Extract the [X, Y] coordinate from the center of the cell holding the provided text.  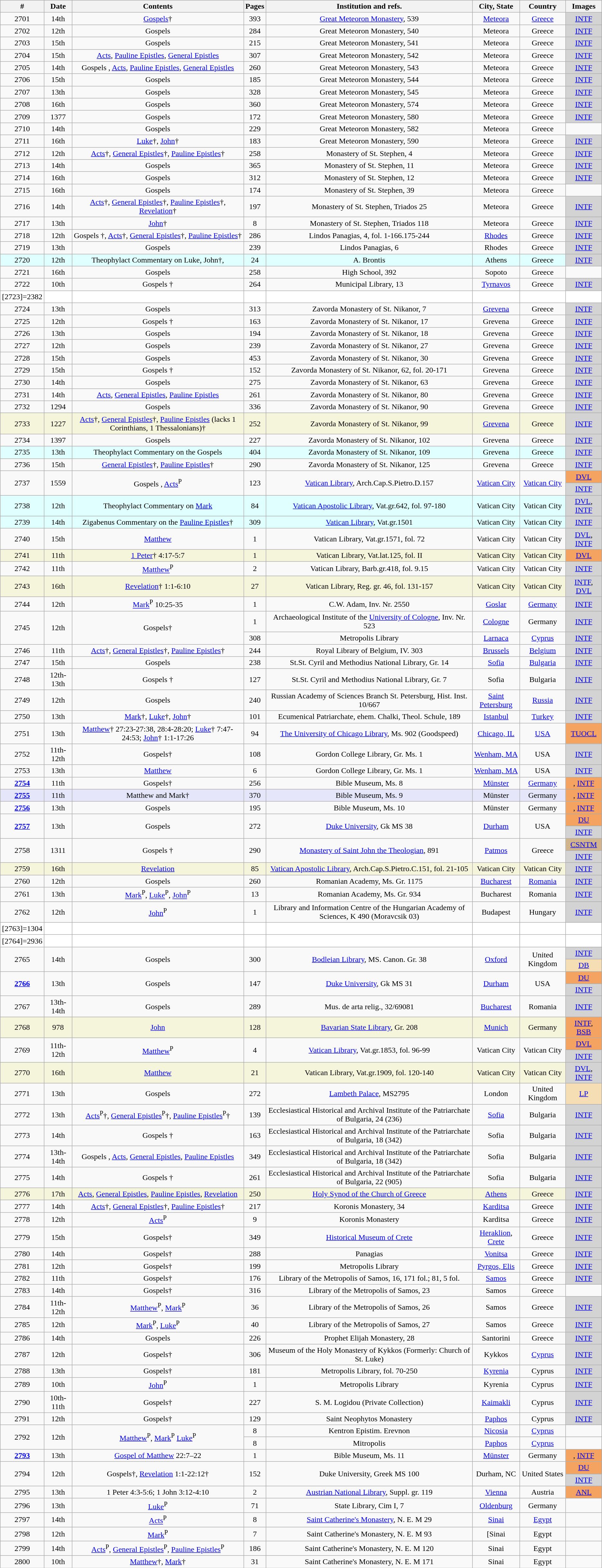
Prophet Elijah Monastery, 28 [369, 1338]
MatthewP, MarkP [158, 1307]
2795 [23, 1492]
Santorini [496, 1338]
Belgium [543, 650]
2734 [23, 440]
Zavorda Monastery of St. Nikanor, 30 [369, 358]
St.St. Cyril and Methodius National Library, Gr. 14 [369, 663]
Monastery of Saint John the Theologian, 891 [369, 851]
453 [255, 358]
2776 [23, 1194]
2770 [23, 1073]
Cologne [496, 622]
2791 [23, 1419]
289 [255, 1006]
Great Meteoron Monastery, 582 [369, 129]
A. Brontis [369, 260]
Lindos Panagias, 4, fol. 1-166.175-244 [369, 235]
Bible Museum, Ms. 10 [369, 807]
Heraklion, Crete [496, 1237]
2772 [23, 1114]
2746 [23, 650]
Great Meteoron Monastery, 540 [369, 31]
Monastery of St. Stephen, Triados 118 [369, 223]
Theophylact Commentary on Mark [158, 506]
2753 [23, 771]
Zavorda Monastery of St. Nikanor, 18 [369, 333]
336 [255, 407]
85 [255, 869]
MarkP, LukeP [158, 1325]
2750 [23, 717]
Vatican Apostolic Library, Vat.gr.642, fol. 97-180 [369, 506]
2717 [23, 223]
Great Meteoron Monastery, 544 [369, 80]
Kentron Epistim. Erevnon [369, 1431]
2706 [23, 80]
2779 [23, 1237]
2710 [23, 129]
2744 [23, 604]
2742 [23, 569]
2729 [23, 370]
Koronis Monastery [369, 1220]
Library of the Metropolis of Samos, 16, 171 fol.; 81, 5 fol. [369, 1278]
181 [255, 1371]
2719 [23, 248]
Russian Academy of Sciences Branch St. Petersburg, Hist. Inst. 10/667 [369, 700]
1397 [58, 440]
2752 [23, 754]
Goslar [496, 604]
2769 [23, 1050]
Romanian Academy, Ms. Gr. 1175 [369, 881]
Library and Information Centre of the Hungarian Academy of Sciences, K 490 (Moravcsik 03) [369, 912]
2789 [23, 1385]
2788 [23, 1371]
2721 [23, 272]
Larnaca [496, 638]
229 [255, 129]
Matthew and Mark† [158, 795]
2747 [23, 663]
Gospel of Matthew 22:7–22 [158, 1455]
Vatican Library, Vat.gr.1501 [369, 522]
2730 [23, 383]
Nicosia [496, 1431]
2799 [23, 1549]
Revelation† 1:1-6:10 [158, 586]
284 [255, 31]
240 [255, 700]
[2723]=2382 [23, 297]
2711 [23, 141]
2782 [23, 1278]
Tyrnavos [496, 284]
1377 [58, 116]
309 [255, 522]
328 [255, 92]
Gospels , Acts, Pauline Epistles, General Epistles [158, 68]
316 [255, 1290]
Date [58, 6]
Zavorda Monastery of St. Nikanor, 109 [369, 452]
360 [255, 104]
Brussels [496, 650]
197 [255, 207]
Saint Catherine's Monastery, N. E. M 29 [369, 1520]
312 [255, 178]
12th-13th [58, 679]
123 [255, 483]
174 [255, 190]
Mus. de arta relig., 32/69081 [369, 1006]
24 [255, 260]
2736 [23, 465]
Acts, General Epistles, Pauline Epistles [158, 395]
128 [255, 1028]
Austria [543, 1492]
Museum of the Holy Monastery of Kykkos (Formerly: Church of St. Luke) [369, 1354]
TUOCL [584, 733]
101 [255, 717]
Pages [255, 6]
2745 [23, 628]
252 [255, 423]
2785 [23, 1325]
2762 [23, 912]
Lindos Panagias, 6 [369, 248]
238 [255, 663]
Zavorda Monastery of St. Nikanor, 80 [369, 395]
Historical Museum of Crete [369, 1237]
Munich [496, 1028]
Bavarian State Library, Gr. 208 [369, 1028]
370 [255, 795]
308 [255, 638]
Matthew† 27:23-27:38, 28:4-28:20; Luke† 7:47-24:53; John† 1:1-17:26 [158, 733]
2796 [23, 1506]
2704 [23, 55]
6 [255, 771]
LukeP [158, 1506]
2714 [23, 178]
Hungary [543, 912]
High School, 392 [369, 272]
2737 [23, 483]
Library of the Metropolis of Samos, 23 [369, 1290]
Gospels , Acts, General Epistles, Pauline Epistles [158, 1156]
S. M. Logidou (Private Collection) [369, 1402]
2771 [23, 1094]
2774 [23, 1156]
2732 [23, 407]
306 [255, 1354]
275 [255, 383]
2755 [23, 795]
2739 [23, 522]
Great Meteoron Monastery, 542 [369, 55]
General Epistles†, Pauline Epistles† [158, 465]
Koronis Monastery, 34 [369, 1206]
2793 [23, 1455]
MarkP, LukeP, JohnP [158, 894]
Vatican Library, Reg. gr. 46, fol. 131-157 [369, 586]
Royal Library of Belgium, IV. 303 [369, 650]
2726 [23, 333]
21 [255, 1073]
Vatican Library, Barb.gr.418, fol. 9.15 [369, 569]
Chicago, IL [496, 733]
Saint Catherine's Monastery, N. E. M 120 [369, 1549]
Acts†, General Epistles†, Pauline Epistles (lacks 1 Corinthians, 1 Thessalonians)† [158, 423]
Vatican Library, Vat.lat.125, fol. II [369, 555]
Great Meteoron Monastery, 539 [369, 19]
Ecclesiastical Historical and Archival Institute of the Patriarchate of Bulgaria, 22 (905) [369, 1177]
2733 [23, 423]
Revelation [158, 869]
2720 [23, 260]
2777 [23, 1206]
2792 [23, 1437]
[Sinai [496, 1534]
2751 [23, 733]
Duke University, Greek MS 100 [369, 1474]
Gospels , ActsP [158, 483]
27 [255, 586]
2715 [23, 190]
7 [255, 1534]
2798 [23, 1534]
2773 [23, 1136]
2716 [23, 207]
307 [255, 55]
Vatican Library, Vat.gr.1853, fol. 96-99 [369, 1050]
Institution and refs. [369, 6]
Gospels†, Revelation 1:1-22:12† [158, 1474]
Saint Petersburg [496, 700]
31 [255, 1562]
2787 [23, 1354]
Lambeth Palace, MS2795 [369, 1094]
Zavorda Monastery of St. Nikanor, 7 [369, 309]
# [23, 6]
2781 [23, 1266]
244 [255, 650]
Theophylact Commentary on the Gospels [158, 452]
2718 [23, 235]
Bible Museum, Ms. 9 [369, 795]
288 [255, 1254]
84 [255, 506]
Zavorda Monastery of St. Nikanor, 17 [369, 321]
Vatican Library, Arch.Cap.S.Pietro.D.157 [369, 483]
1559 [58, 483]
94 [255, 733]
Zavorda Monastery of St. Nikanor, 63 [369, 383]
Duke University, Gk MS 31 [369, 984]
Vatican Apostolic Library, Arch.Cap.S.Pietro.C.151, fol. 21-105 [369, 869]
[2763]=1304 [23, 928]
United States [543, 1474]
9 [255, 1220]
2790 [23, 1402]
Great Meteoron Monastery, 590 [369, 141]
Panagias [369, 1254]
[2764]=2936 [23, 941]
2743 [23, 586]
Romanian Academy, Ms. Gr. 934 [369, 894]
Saint Catherine's Monastery, N. E. M 171 [369, 1562]
2756 [23, 807]
2738 [23, 506]
MatthewP, MarkP LukeP [158, 1437]
Durham, NC [496, 1474]
71 [255, 1506]
Oldenburg [496, 1506]
147 [255, 984]
City, State [496, 6]
Patmos [496, 851]
2705 [23, 68]
Vatican Library, Vat.gr.1571, fol. 72 [369, 539]
MarkP 10:25-35 [158, 604]
Archaeological Institute of the University of Cologne, Inv. Nr. 523 [369, 622]
2797 [23, 1520]
2707 [23, 92]
Saint Catherine's Monastery, N. E. M 93 [369, 1534]
Acts, Pauline Epistles, General Epistles [158, 55]
2728 [23, 358]
Saint Neophytos Monastery [369, 1419]
172 [255, 116]
1 Peter 4:3-5:6; 1 John 3:12-4:10 [158, 1492]
Great Meteoron Monastery, 545 [369, 92]
1311 [58, 851]
Bible Museum, Ms. 11 [369, 1455]
139 [255, 1114]
2794 [23, 1474]
2724 [23, 309]
2727 [23, 346]
Russia [543, 700]
404 [255, 452]
10th-11th [58, 1402]
2712 [23, 153]
Monastery of St. Stephen, 12 [369, 178]
129 [255, 1419]
INTF, DVL [584, 586]
2784 [23, 1307]
2731 [23, 395]
Municipal Library, 13 [369, 284]
Great Meteoron Monastery, 580 [369, 116]
2768 [23, 1028]
Matthew†, Mark† [158, 1562]
256 [255, 783]
Kaimakli [496, 1402]
John† [158, 223]
2783 [23, 1290]
Gospels †, Acts†, General Epistles†, Pauline Epistles† [158, 235]
Bible Museum, Ms. 8 [369, 783]
Zavorda Monastery of St. Nikanor, 62, fol. 20-171 [369, 370]
C.W. Adam, Inv. Nr. 2550 [369, 604]
2758 [23, 851]
2748 [23, 679]
250 [255, 1194]
Oxford [496, 959]
Sopoto [496, 272]
2786 [23, 1338]
Zavorda Monastery of St. Nikanor, 27 [369, 346]
2778 [23, 1220]
Library of the Metropolis of Samos, 26 [369, 1307]
Vienna [496, 1492]
264 [255, 284]
2708 [23, 104]
Acts†, General Epistles†, Pauline Epistles†, Revelation† [158, 207]
Great Meteoron Monastery, 574 [369, 104]
4 [255, 1050]
Pyrgos, Elis [496, 1266]
1227 [58, 423]
Luke†, John† [158, 141]
Acts, General Epistles, Pauline Epistles, Revelation [158, 1194]
36 [255, 1307]
Zavorda Monastery of St. Nikanor, 99 [369, 423]
1 Peter† 4:17-5:7 [158, 555]
Zavorda Monastery of St. Nikanor, 90 [369, 407]
Budapest [496, 912]
286 [255, 235]
Ecumenical Patriarchate, ehem. Chalki, Theol. Schule, 189 [369, 717]
40 [255, 1325]
Images [584, 6]
Holy Synod of the Church of Greece [369, 1194]
John [158, 1028]
2761 [23, 894]
Zavorda Monastery of St. Nikanor, 125 [369, 465]
313 [255, 309]
2740 [23, 539]
2703 [23, 43]
State Library, Cim I, 7 [369, 1506]
2766 [23, 984]
Kykkos [496, 1354]
Turkey [543, 717]
Monastery of St. Stephen, Triados 25 [369, 207]
Bodleian Library, MS. Canon. Gr. 38 [369, 959]
Vatican Library, Vat.gr.1909, fol. 120-140 [369, 1073]
DB [584, 965]
ActsP†, General EpistlesP†, Pauline EpistlesP† [158, 1114]
Monastery of St. Stephen, 39 [369, 190]
365 [255, 166]
CSNTM [584, 844]
Duke University, Gk MS 38 [369, 826]
2757 [23, 826]
2780 [23, 1254]
Country [543, 6]
2775 [23, 1177]
2713 [23, 166]
Theophylact Commentary on Luke, John†, [158, 260]
215 [255, 43]
Monastery of St. Stephen, 11 [369, 166]
194 [255, 333]
2765 [23, 959]
176 [255, 1278]
13 [255, 894]
226 [255, 1338]
Great Meteoron Monastery, 543 [369, 68]
2760 [23, 881]
2725 [23, 321]
ANL [584, 1492]
217 [255, 1206]
2735 [23, 452]
Contents [158, 6]
Mitropolis [369, 1443]
ActsP, General EpistlesP, Pauline EpistlesP [158, 1549]
Zavorda Monastery of St. Nikanor, 102 [369, 440]
2709 [23, 116]
2701 [23, 19]
2702 [23, 31]
Istanbul [496, 717]
Ecclesiastical Historical and Archival Institute of the Patriarchate of Bulgaria, 24 (236) [369, 1114]
2767 [23, 1006]
Metropolis Library, fol. 70-250 [369, 1371]
2800 [23, 1562]
186 [255, 1549]
108 [255, 754]
17th [58, 1194]
Library of the Metropolis of Samos, 27 [369, 1325]
LP [584, 1094]
393 [255, 19]
1294 [58, 407]
2749 [23, 700]
Monastery of St. Stephen, 4 [369, 153]
2741 [23, 555]
The University of Chicago Library, Ms. 902 (Goodspeed) [369, 733]
Great Meteoron Monastery, 541 [369, 43]
2754 [23, 783]
Austrian National Library, Suppl. gr. 119 [369, 1492]
183 [255, 141]
MarkP [158, 1534]
127 [255, 679]
Zigabenus Commentary on the Pauline Epistles† [158, 522]
INTF, BSB [584, 1028]
300 [255, 959]
St.St. Cyril and Methodius National Library, Gr. 7 [369, 679]
2722 [23, 284]
Vonitsa [496, 1254]
978 [58, 1028]
195 [255, 807]
London [496, 1094]
2759 [23, 869]
199 [255, 1266]
185 [255, 80]
Mark†, Luke†, John† [158, 717]
